Provide the [X, Y] coordinate of the cell's center where the given text is located.  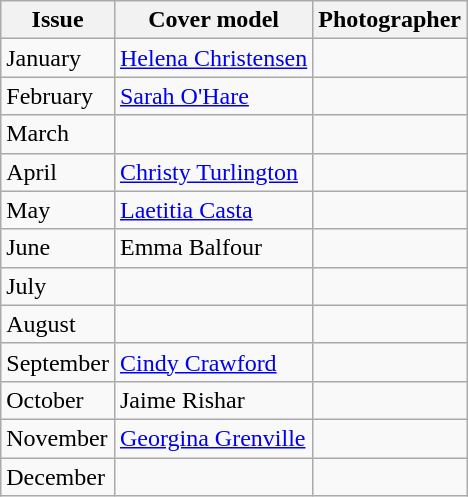
Cindy Crawford [213, 362]
Jaime Rishar [213, 400]
Laetitia Casta [213, 210]
Cover model [213, 20]
Georgina Grenville [213, 438]
January [58, 58]
August [58, 324]
March [58, 134]
Photographer [390, 20]
June [58, 248]
Emma Balfour [213, 248]
July [58, 286]
April [58, 172]
Issue [58, 20]
November [58, 438]
February [58, 96]
October [58, 400]
Christy Turlington [213, 172]
September [58, 362]
May [58, 210]
Sarah O'Hare [213, 96]
December [58, 477]
Helena Christensen [213, 58]
